Detect which cell encompasses the target text, then output its (X, Y) center coordinate. 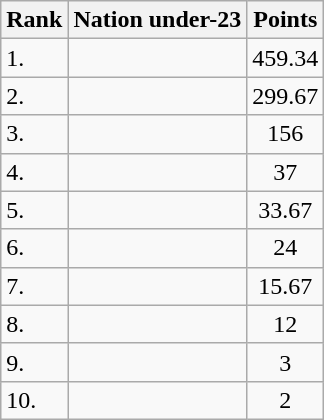
5. (34, 210)
459.34 (286, 58)
37 (286, 172)
2. (34, 96)
8. (34, 324)
3. (34, 134)
3 (286, 362)
299.67 (286, 96)
1. (34, 58)
156 (286, 134)
2 (286, 400)
6. (34, 248)
15.67 (286, 286)
24 (286, 248)
7. (34, 286)
4. (34, 172)
Rank (34, 20)
12 (286, 324)
Points (286, 20)
10. (34, 400)
Nation under-23 (158, 20)
9. (34, 362)
33.67 (286, 210)
